Search for the cell housing the specified text and yield its (X, Y) center coordinate. 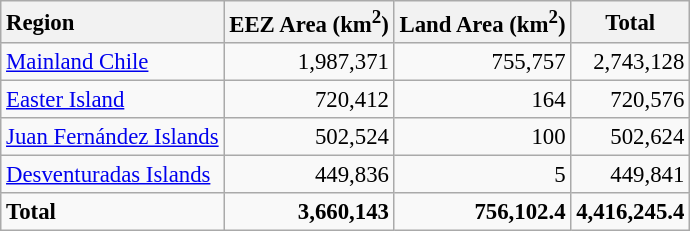
Easter Island (112, 100)
5 (482, 175)
449,841 (630, 175)
164 (482, 100)
755,757 (482, 62)
Mainland Chile (112, 62)
720,412 (309, 100)
449,836 (309, 175)
502,524 (309, 137)
502,624 (630, 137)
Region (112, 22)
Land Area (km2) (482, 22)
Desventuradas Islands (112, 175)
2,743,128 (630, 62)
1,987,371 (309, 62)
Juan Fernández Islands (112, 137)
EEZ Area (km2) (309, 22)
Total (630, 22)
720,576 (630, 100)
100 (482, 137)
